From the cell containing the given text, extract its center point as [X, Y] coordinate. 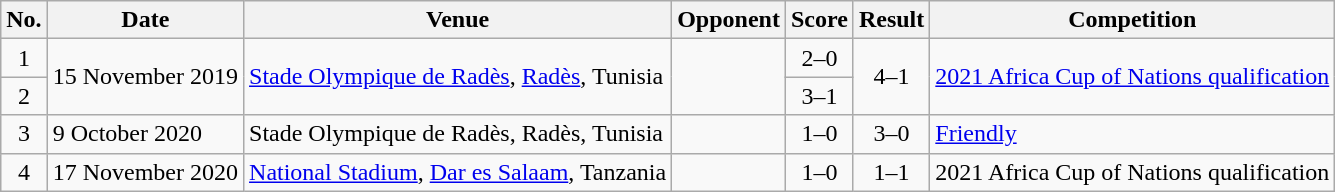
3–0 [891, 134]
National Stadium, Dar es Salaam, Tanzania [458, 172]
3 [24, 134]
Opponent [729, 20]
3–1 [819, 96]
2–0 [819, 58]
15 November 2019 [145, 77]
Friendly [1132, 134]
17 November 2020 [145, 172]
Result [891, 20]
4 [24, 172]
Score [819, 20]
1 [24, 58]
Venue [458, 20]
1–1 [891, 172]
9 October 2020 [145, 134]
No. [24, 20]
Date [145, 20]
4–1 [891, 77]
2 [24, 96]
Competition [1132, 20]
